Output the [x, y] coordinate of the center of the cell containing the given text.  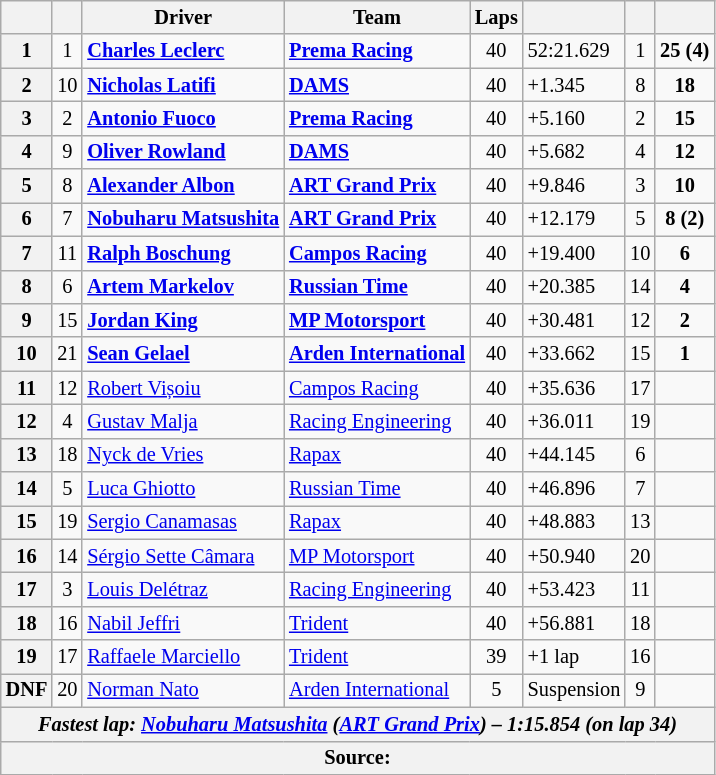
Louis Delétraz [183, 589]
Artem Markelov [183, 287]
DNF [27, 690]
Nyck de Vries [183, 455]
+44.145 [574, 455]
+19.400 [574, 253]
+53.423 [574, 589]
+46.896 [574, 489]
Nabil Jeffri [183, 623]
8 (2) [684, 219]
+56.881 [574, 623]
Robert Vișoiu [183, 388]
Luca Ghiotto [183, 489]
Ralph Boschung [183, 253]
39 [496, 657]
+12.179 [574, 219]
Gustav Malja [183, 421]
Sean Gelael [183, 354]
+20.385 [574, 287]
+5.682 [574, 152]
Norman Nato [183, 690]
Oliver Rowland [183, 152]
+5.160 [574, 118]
+9.846 [574, 186]
Antonio Fuoco [183, 118]
Driver [183, 17]
Team [377, 17]
Charles Leclerc [183, 51]
+50.940 [574, 556]
+33.662 [574, 354]
Nobuharu Matsushita [183, 219]
Suspension [574, 690]
Sérgio Sette Câmara [183, 556]
+30.481 [574, 320]
25 (4) [684, 51]
+36.011 [574, 421]
Source: [358, 758]
+1.345 [574, 85]
52:21.629 [574, 51]
Nicholas Latifi [183, 85]
21 [67, 354]
Alexander Albon [183, 186]
Raffaele Marciello [183, 657]
Jordan King [183, 320]
+48.883 [574, 522]
Laps [496, 17]
Sergio Canamasas [183, 522]
Fastest lap: Nobuharu Matsushita (ART Grand Prix) – 1:15.854 (on lap 34) [358, 724]
+35.636 [574, 388]
+1 lap [574, 657]
